Determine the (x, y) coordinate at the center of the cell enclosing the given text.  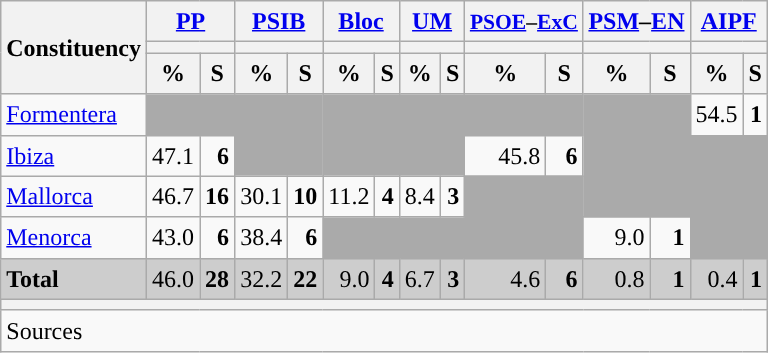
45.8 (506, 156)
Menorca (74, 238)
8.4 (420, 196)
43.0 (172, 238)
47.1 (172, 156)
6.7 (420, 278)
32.2 (262, 278)
11.2 (349, 196)
46.7 (172, 196)
46.0 (172, 278)
Total (74, 278)
10 (306, 196)
Sources (384, 330)
38.4 (262, 238)
Formentera (74, 114)
PSOE–ExC (524, 22)
30.1 (262, 196)
AIPF (728, 22)
4.6 (506, 278)
Constituency (74, 48)
PSIB (279, 22)
54.5 (716, 114)
Mallorca (74, 196)
0.8 (616, 278)
UM (432, 22)
16 (218, 196)
PP (190, 22)
Ibiza (74, 156)
PSM–EN (636, 22)
28 (218, 278)
0.4 (716, 278)
Bloc (362, 22)
22 (306, 278)
